Locate the cell with the specified text and output its [x, y] center coordinate. 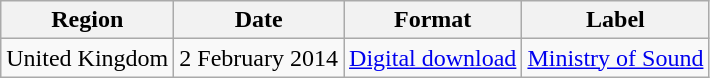
Ministry of Sound [616, 58]
Date [259, 20]
2 February 2014 [259, 58]
Region [88, 20]
Format [433, 20]
United Kingdom [88, 58]
Label [616, 20]
Digital download [433, 58]
